Return the (X, Y) coordinate for the center point of the cell that contains the specified text.  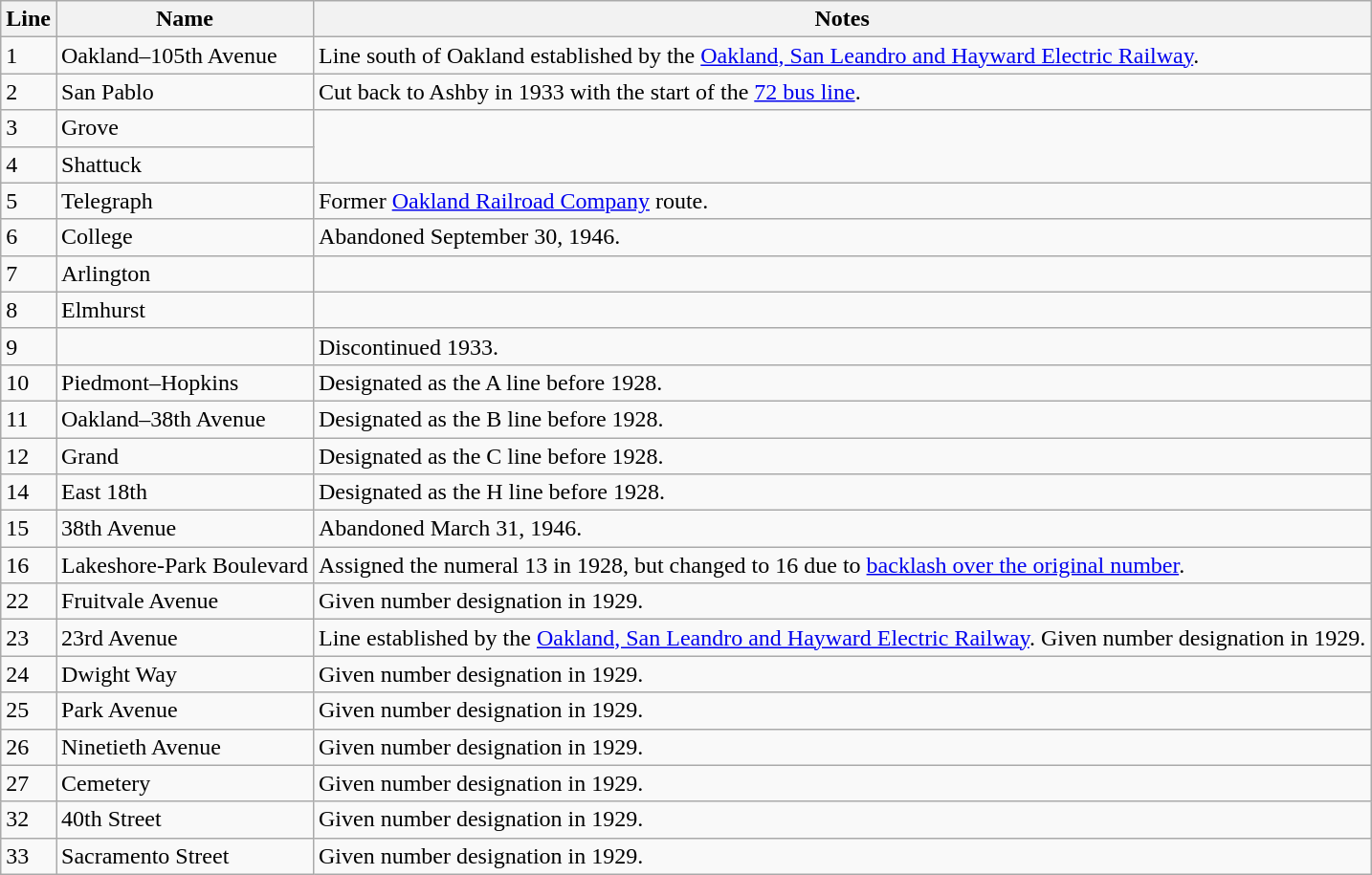
Cut back to Ashby in 1933 with the start of the 72 bus line. (842, 92)
26 (29, 747)
Telegraph (184, 201)
Line established by the Oakland, San Leandro and Hayward Electric Railway. Given number designation in 1929. (842, 638)
9 (29, 346)
23 (29, 638)
Name (184, 19)
33 (29, 856)
25 (29, 711)
6 (29, 237)
Grand (184, 456)
4 (29, 164)
Discontinued 1933. (842, 346)
San Pablo (184, 92)
14 (29, 492)
16 (29, 565)
Sacramento Street (184, 856)
Lakeshore-Park Boulevard (184, 565)
Notes (842, 19)
22 (29, 602)
10 (29, 383)
7 (29, 273)
Designated as the H line before 1928. (842, 492)
23rd Avenue (184, 638)
Designated as the A line before 1928. (842, 383)
27 (29, 783)
Oakland–38th Avenue (184, 419)
24 (29, 674)
Designated as the C line before 1928. (842, 456)
2 (29, 92)
Abandoned March 31, 1946. (842, 529)
8 (29, 310)
40th Street (184, 820)
Shattuck (184, 164)
Elmhurst (184, 310)
Oakland–105th Avenue (184, 55)
Arlington (184, 273)
Former Oakland Railroad Company route. (842, 201)
Piedmont–Hopkins (184, 383)
3 (29, 128)
Grove (184, 128)
12 (29, 456)
Ninetieth Avenue (184, 747)
11 (29, 419)
Line south of Oakland established by the Oakland, San Leandro and Hayward Electric Railway. (842, 55)
Abandoned September 30, 1946. (842, 237)
Assigned the numeral 13 in 1928, but changed to 16 due to backlash over the original number. (842, 565)
15 (29, 529)
38th Avenue (184, 529)
Dwight Way (184, 674)
5 (29, 201)
Designated as the B line before 1928. (842, 419)
East 18th (184, 492)
32 (29, 820)
1 (29, 55)
Fruitvale Avenue (184, 602)
Park Avenue (184, 711)
Cemetery (184, 783)
College (184, 237)
Line (29, 19)
